Locate the cell with the specified text and output its [x, y] center coordinate. 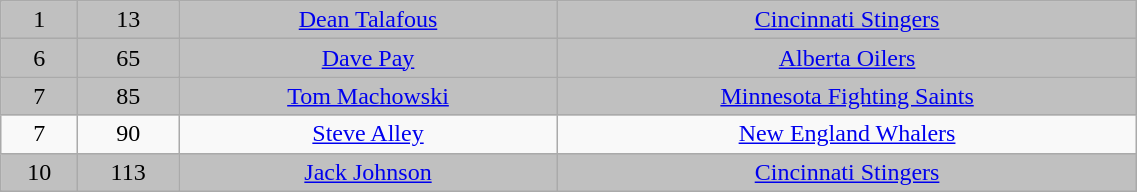
1 [40, 20]
Dave Pay [368, 58]
10 [40, 172]
New England Whalers [847, 134]
Alberta Oilers [847, 58]
13 [128, 20]
Dean Talafous [368, 20]
113 [128, 172]
65 [128, 58]
6 [40, 58]
Steve Alley [368, 134]
Tom Machowski [368, 96]
Jack Johnson [368, 172]
85 [128, 96]
90 [128, 134]
Minnesota Fighting Saints [847, 96]
